Determine the [X, Y] coordinate at the center of the cell enclosing the given text.  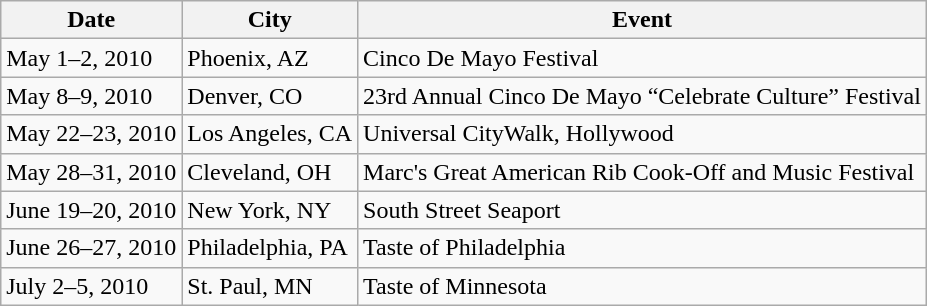
Philadelphia, PA [270, 248]
Cleveland, OH [270, 172]
Event [642, 20]
May 22–23, 2010 [92, 134]
July 2–5, 2010 [92, 286]
May 28–31, 2010 [92, 172]
Taste of Philadelphia [642, 248]
Marc's Great American Rib Cook-Off and Music Festival [642, 172]
Cinco De Mayo Festival [642, 58]
June 26–27, 2010 [92, 248]
New York, NY [270, 210]
South Street Seaport [642, 210]
Date [92, 20]
May 1–2, 2010 [92, 58]
23rd Annual Cinco De Mayo “Celebrate Culture” Festival [642, 96]
St. Paul, MN [270, 286]
Taste of Minnesota [642, 286]
Denver, CO [270, 96]
Universal CityWalk, Hollywood [642, 134]
June 19–20, 2010 [92, 210]
May 8–9, 2010 [92, 96]
City [270, 20]
Los Angeles, CA [270, 134]
Phoenix, AZ [270, 58]
